Find where the given text appears and provide that cell's center as [x, y] coordinate. 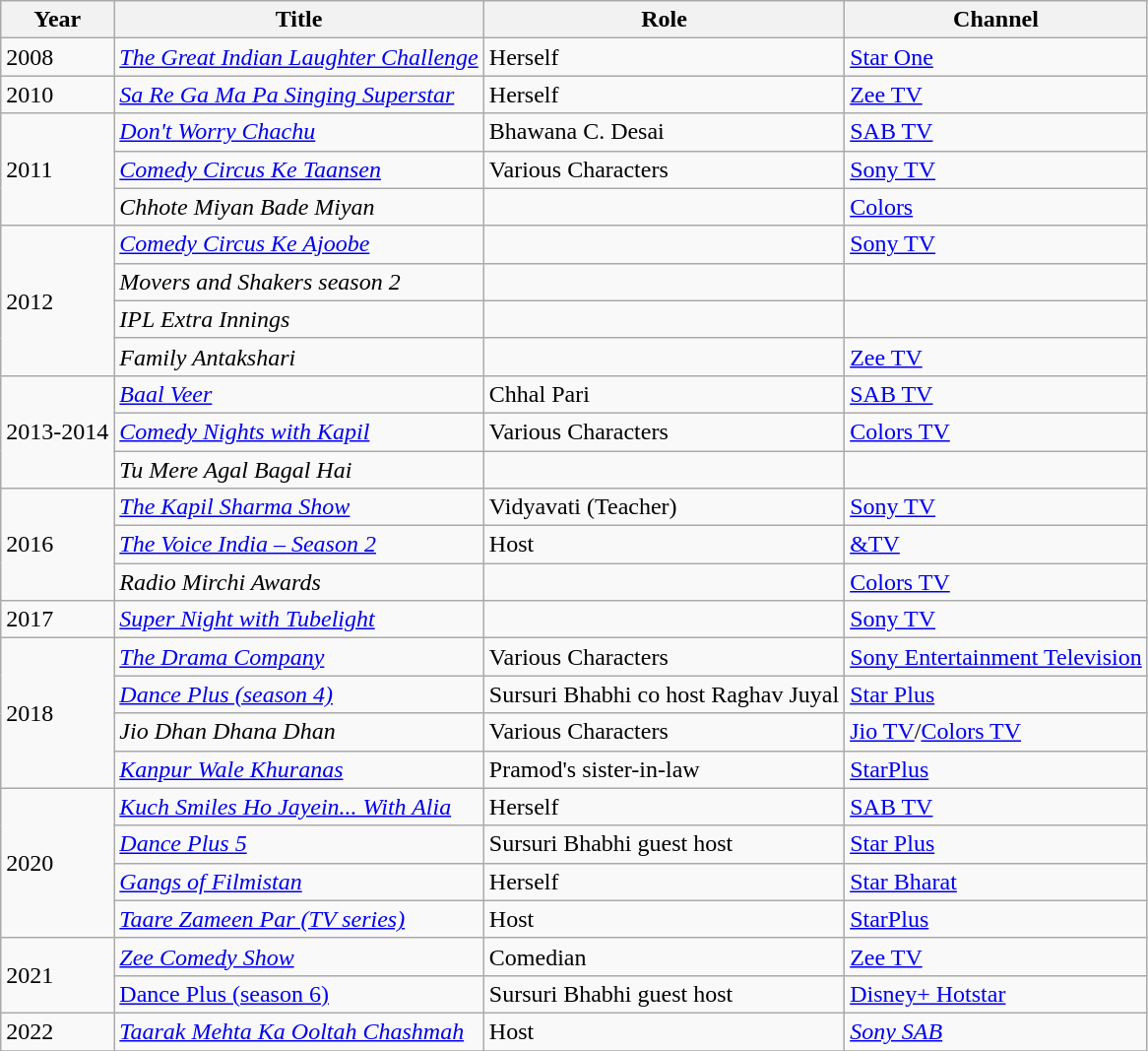
Vidyavati (Teacher) [664, 507]
Sony SAB [996, 1031]
Comedy Nights with Kapil [299, 431]
Bhawana C. Desai [664, 132]
Dance Plus (season 4) [299, 694]
Sursuri Bhabhi co host Raghav Juyal [664, 694]
The Great Indian Laughter Challenge [299, 57]
Kanpur Wale Khuranas [299, 769]
Star Bharat [996, 882]
2022 [57, 1031]
IPL Extra Innings [299, 319]
Dance Plus 5 [299, 844]
Zee Comedy Show [299, 956]
Chhal Pari [664, 394]
2011 [57, 169]
Chhote Miyan Bade Miyan [299, 207]
2013-2014 [57, 431]
The Kapil Sharma Show [299, 507]
Kuch Smiles Ho Jayein... With Alia [299, 807]
Comedy Circus Ke Taansen [299, 169]
Baal Veer [299, 394]
Family Antakshari [299, 357]
Year [57, 20]
Sony Entertainment Television [996, 657]
The Drama Company [299, 657]
Super Night with Tubelight [299, 620]
Pramod's sister-in-law [664, 769]
2016 [57, 545]
Channel [996, 20]
2012 [57, 300]
2008 [57, 57]
Comedian [664, 956]
2010 [57, 95]
The Voice India – Season 2 [299, 545]
Radio Mirchi Awards [299, 582]
2020 [57, 863]
2017 [57, 620]
Star One [996, 57]
Movers and Shakers season 2 [299, 282]
Tu Mere Agal Bagal Hai [299, 470]
Taare Zameen Par (TV series) [299, 919]
Don't Worry Chachu [299, 132]
Sa Re Ga Ma Pa Singing Superstar [299, 95]
Colors [996, 207]
&TV [996, 545]
2021 [57, 975]
Dance Plus (season 6) [299, 994]
Comedy Circus Ke Ajoobe [299, 244]
Jio Dhan Dhana Dhan [299, 732]
Disney+ Hotstar [996, 994]
Title [299, 20]
Gangs of Filmistan [299, 882]
Taarak Mehta Ka Ooltah Chashmah [299, 1031]
2018 [57, 713]
Jio TV/Colors TV [996, 732]
Role [664, 20]
